Provide the [X, Y] coordinate of the cell's center where the given text is located.  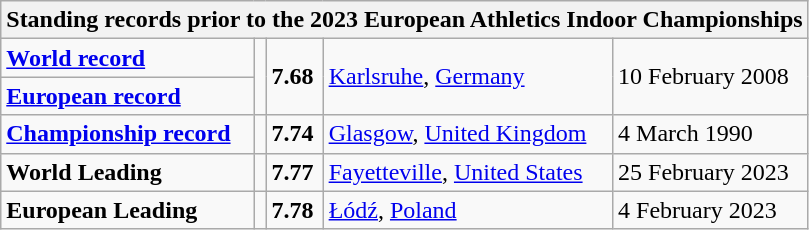
Łódź, Poland [468, 210]
Standing records prior to the 2023 European Athletics Indoor Championships [404, 20]
7.78 [294, 210]
4 March 1990 [711, 134]
European Leading [128, 210]
10 February 2008 [711, 77]
7.74 [294, 134]
World record [128, 58]
7.77 [294, 172]
Championship record [128, 134]
Fayetteville, United States [468, 172]
European record [128, 96]
Karlsruhe, Germany [468, 77]
25 February 2023 [711, 172]
7.68 [294, 77]
World Leading [128, 172]
Glasgow, United Kingdom [468, 134]
4 February 2023 [711, 210]
